Return the (X, Y) coordinate for the center point of the cell that contains the specified text.  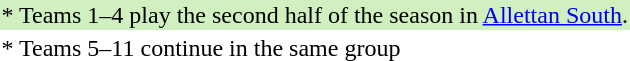
* Teams 1–4 play the second half of the season in Allettan South. (314, 15)
